Provide the (X, Y) coordinate of the cell's center where the given text is located.  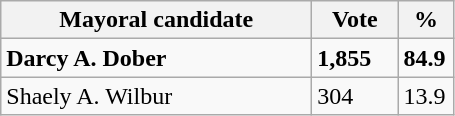
Darcy A. Dober (156, 58)
1,855 (355, 58)
Vote (355, 20)
% (426, 20)
Mayoral candidate (156, 20)
13.9 (426, 96)
Shaely A. Wilbur (156, 96)
304 (355, 96)
84.9 (426, 58)
